From the cell containing the given text, extract its center point as [x, y] coordinate. 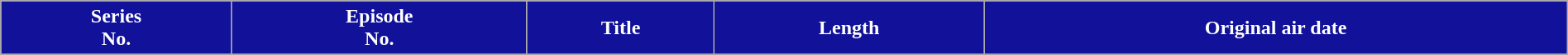
Original air date [1275, 28]
Length [849, 28]
EpisodeNo. [379, 28]
Title [620, 28]
SeriesNo. [117, 28]
